Return (X, Y) of the center of cell containing provided text 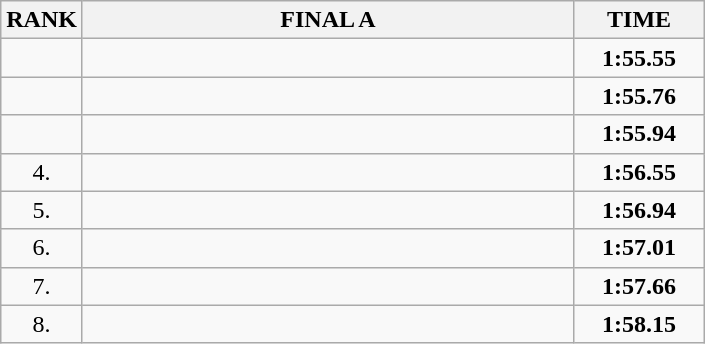
1:57.01 (640, 248)
6. (42, 248)
8. (42, 324)
1:55.94 (640, 134)
1:58.15 (640, 324)
1:55.55 (640, 58)
1:56.94 (640, 210)
FINAL A (328, 20)
TIME (640, 20)
1:57.66 (640, 286)
1:56.55 (640, 172)
1:55.76 (640, 96)
5. (42, 210)
RANK (42, 20)
4. (42, 172)
7. (42, 286)
